Scan for the cell matching the given text and deliver its (x, y) coordinate at center. 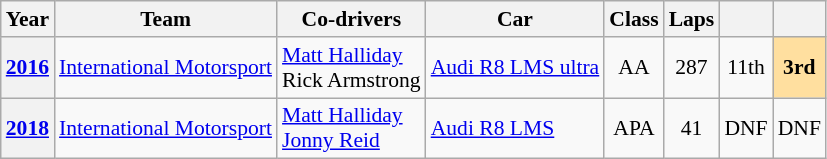
Team (166, 19)
Laps (692, 19)
2018 (28, 128)
Matt Halliday Jonny Reid (352, 128)
Car (516, 19)
41 (692, 128)
Audi R8 LMS ultra (516, 68)
Year (28, 19)
3rd (800, 68)
287 (692, 68)
2016 (28, 68)
Co-drivers (352, 19)
Matt Halliday Rick Armstrong (352, 68)
APA (634, 128)
Audi R8 LMS (516, 128)
11th (746, 68)
Class (634, 19)
AA (634, 68)
